Capture the cell that displays the provided text and extract its [X, Y] central coordinate. 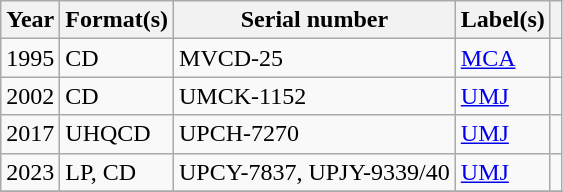
LP, CD [117, 172]
1995 [30, 58]
UPCY-7837, UPJY-9339/40 [315, 172]
Label(s) [502, 20]
Format(s) [117, 20]
2017 [30, 134]
MVCD-25 [315, 58]
2002 [30, 96]
UPCH-7270 [315, 134]
2023 [30, 172]
MCA [502, 58]
UMCK-1152 [315, 96]
UHQCD [117, 134]
Serial number [315, 20]
Year [30, 20]
